Find where the given text appears and provide that cell's center as (x, y) coordinate. 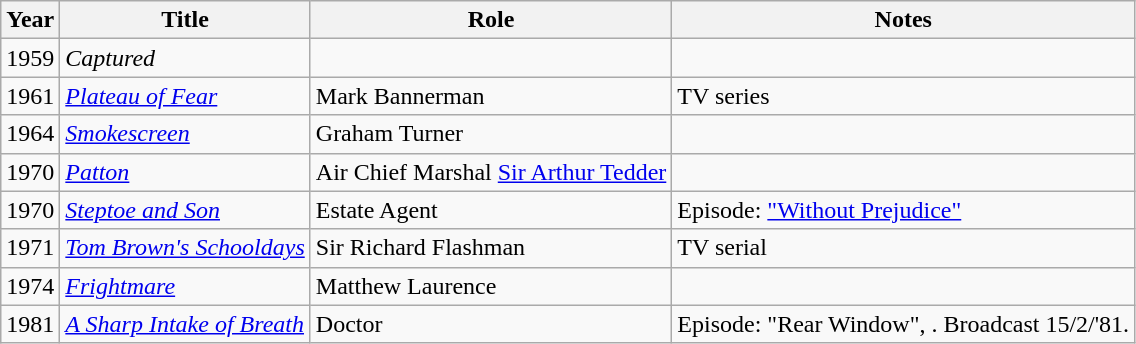
Plateau of Fear (185, 96)
Frightmare (185, 286)
Sir Richard Flashman (491, 248)
Tom Brown's Schooldays (185, 248)
Doctor (491, 324)
1971 (30, 248)
Estate Agent (491, 210)
Notes (904, 20)
Air Chief Marshal Sir Arthur Tedder (491, 172)
Year (30, 20)
1981 (30, 324)
Episode: "Rear Window", . Broadcast 15/2/'81. (904, 324)
1961 (30, 96)
Patton (185, 172)
Captured (185, 58)
1974 (30, 286)
Graham Turner (491, 134)
TV series (904, 96)
Episode: "Without Prejudice" (904, 210)
Smokescreen (185, 134)
1959 (30, 58)
Role (491, 20)
Matthew Laurence (491, 286)
Mark Bannerman (491, 96)
Steptoe and Son (185, 210)
Title (185, 20)
TV serial (904, 248)
1964 (30, 134)
A Sharp Intake of Breath (185, 324)
